Detect which cell encompasses the target text, then output its [x, y] center coordinate. 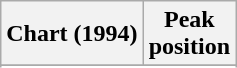
Chart (1994) [72, 34]
Peak position [189, 34]
